Output the [X, Y] coordinate of the center of the cell containing the given text.  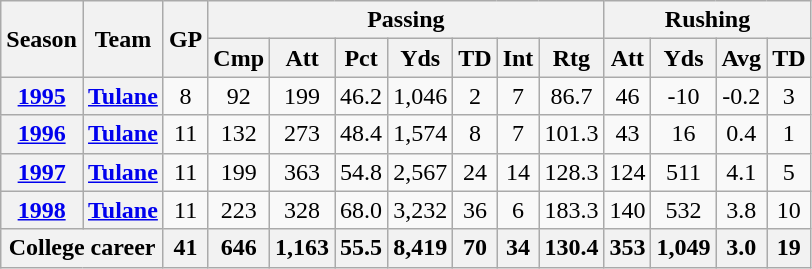
3 [789, 96]
Avg [742, 58]
8,419 [420, 248]
363 [302, 172]
19 [789, 248]
Int [518, 58]
-10 [684, 96]
Rtg [572, 58]
223 [239, 210]
5 [789, 172]
2 [475, 96]
1997 [42, 172]
1,574 [420, 134]
GP [185, 39]
68.0 [362, 210]
1996 [42, 134]
-0.2 [742, 96]
1,046 [420, 96]
54.8 [362, 172]
14 [518, 172]
1 [789, 134]
55.5 [362, 248]
Passing [406, 20]
College career [82, 248]
273 [302, 134]
328 [302, 210]
1995 [42, 96]
124 [628, 172]
101.3 [572, 134]
41 [185, 248]
511 [684, 172]
6 [518, 210]
92 [239, 96]
Team [122, 39]
Rushing [708, 20]
183.3 [572, 210]
0.4 [742, 134]
Season [42, 39]
3.0 [742, 248]
132 [239, 134]
86.7 [572, 96]
36 [475, 210]
46 [628, 96]
353 [628, 248]
1,163 [302, 248]
140 [628, 210]
2,567 [420, 172]
532 [684, 210]
3,232 [420, 210]
646 [239, 248]
3.8 [742, 210]
10 [789, 210]
46.2 [362, 96]
48.4 [362, 134]
Cmp [239, 58]
24 [475, 172]
130.4 [572, 248]
1998 [42, 210]
43 [628, 134]
4.1 [742, 172]
70 [475, 248]
Pct [362, 58]
16 [684, 134]
1,049 [684, 248]
128.3 [572, 172]
34 [518, 248]
